For the text-containing cell, return its midpoint in [x, y] coordinate format. 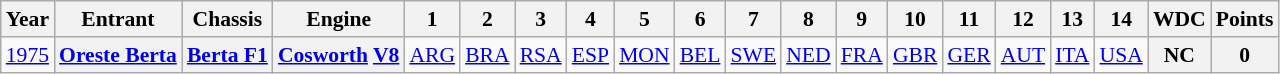
1 [432, 19]
BEL [700, 55]
RSA [541, 55]
Points [1245, 19]
Berta F1 [228, 55]
Cosworth V8 [338, 55]
GBR [916, 55]
0 [1245, 55]
13 [1072, 19]
USA [1122, 55]
MON [644, 55]
GER [968, 55]
ARG [432, 55]
10 [916, 19]
Entrant [118, 19]
Oreste Berta [118, 55]
4 [590, 19]
Year [28, 19]
11 [968, 19]
9 [862, 19]
Chassis [228, 19]
3 [541, 19]
6 [700, 19]
2 [488, 19]
AUT [1023, 55]
NED [808, 55]
BRA [488, 55]
WDC [1180, 19]
12 [1023, 19]
14 [1122, 19]
ESP [590, 55]
7 [754, 19]
NC [1180, 55]
5 [644, 19]
ITA [1072, 55]
8 [808, 19]
1975 [28, 55]
Engine [338, 19]
FRA [862, 55]
SWE [754, 55]
